Find where the given text appears and provide that cell's center as [X, Y] coordinate. 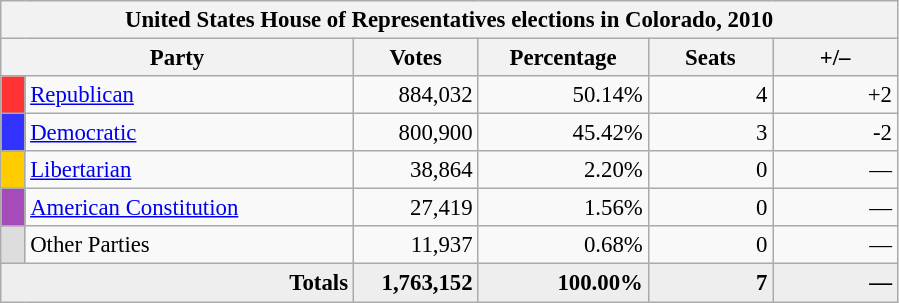
+2 [836, 95]
American Constitution [189, 208]
7 [710, 283]
Party [178, 58]
Libertarian [189, 170]
2.20% [563, 170]
38,864 [416, 170]
100.00% [563, 283]
Totals [178, 283]
800,900 [416, 133]
11,937 [416, 245]
1,763,152 [416, 283]
3 [710, 133]
Percentage [563, 58]
1.56% [563, 208]
Seats [710, 58]
United States House of Representatives elections in Colorado, 2010 [450, 20]
Republican [189, 95]
50.14% [563, 95]
884,032 [416, 95]
4 [710, 95]
Other Parties [189, 245]
0.68% [563, 245]
+/– [836, 58]
27,419 [416, 208]
Democratic [189, 133]
45.42% [563, 133]
Votes [416, 58]
-2 [836, 133]
